Scan for the cell matching the given text and deliver its [X, Y] coordinate at center. 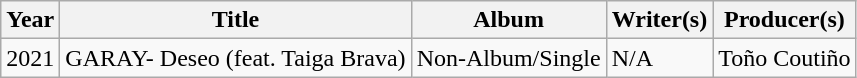
N/A [660, 58]
Year [30, 20]
Non-Album/Single [508, 58]
Album [508, 20]
2021 [30, 58]
Title [236, 20]
GARAY- Deseo (feat. Taiga Brava) [236, 58]
Toño Coutiño [784, 58]
Producer(s) [784, 20]
Writer(s) [660, 20]
